Search for the cell housing the specified text and yield its [X, Y] center coordinate. 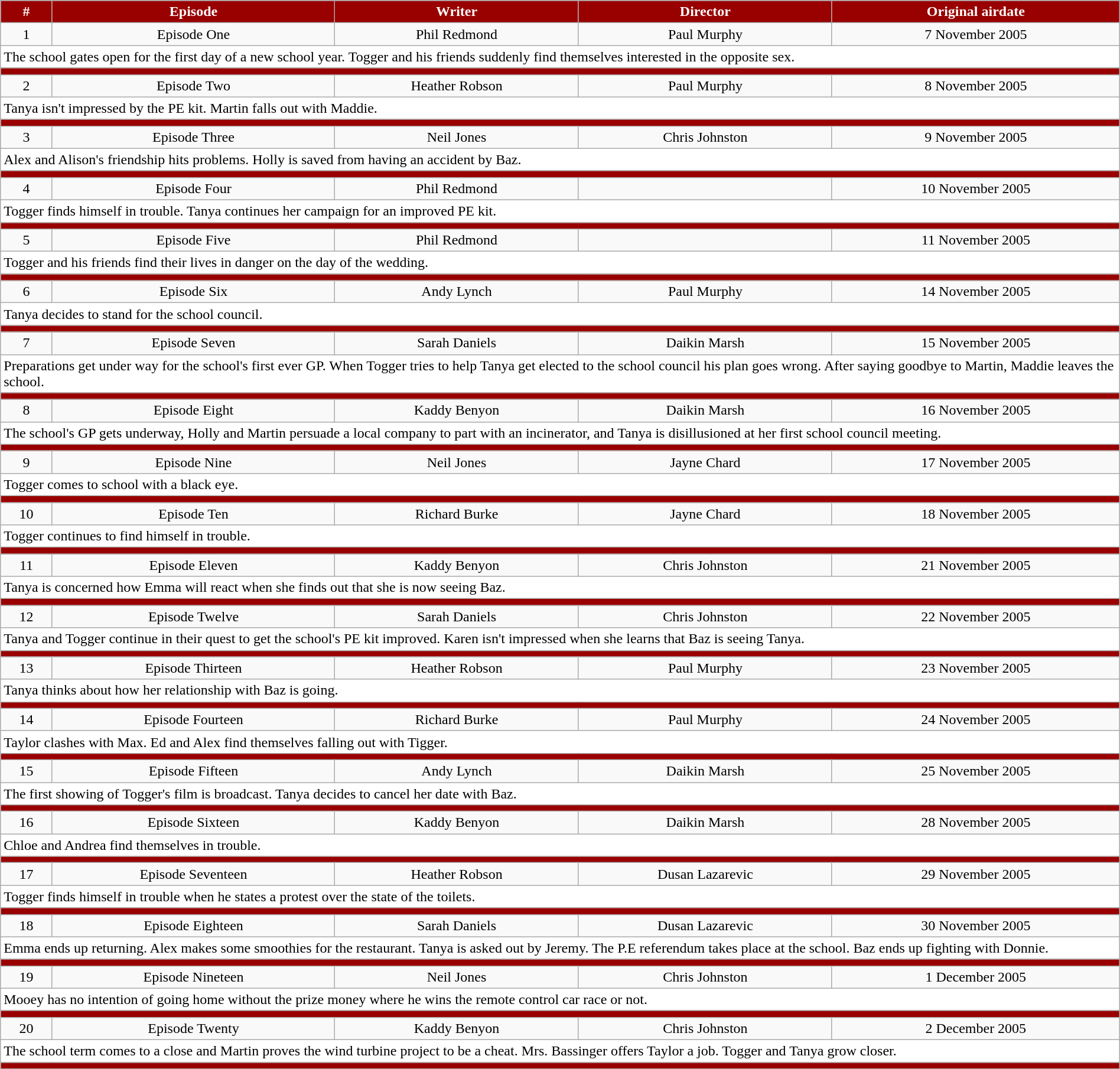
Episode Nine [193, 462]
Alex and Alison's friendship hits problems. Holly is saved from having an accident by Baz. [560, 159]
5 [27, 240]
Episode Nineteen [193, 977]
Episode Eighteen [193, 925]
Mooey has no intention of going home without the prize money where he wins the remote control car race or not. [560, 999]
Episode Two [193, 86]
Episode Four [193, 188]
20 [27, 1028]
Writer [457, 12]
16 November 2005 [976, 410]
Original airdate [976, 12]
Episode Fifteen [193, 771]
Episode Five [193, 240]
Tanya is concerned how Emma will react when she finds out that she is now seeing Baz. [560, 588]
Chloe and Andrea find themselves in trouble. [560, 845]
Togger finds himself in trouble. Tanya continues her campaign for an improved PE kit. [560, 211]
22 November 2005 [976, 617]
Episode Fourteen [193, 719]
Episode Three [193, 137]
Episode Ten [193, 513]
10 November 2005 [976, 188]
9 [27, 462]
10 [27, 513]
4 [27, 188]
Episode Six [193, 292]
21 November 2005 [976, 565]
23 November 2005 [976, 668]
2 [27, 86]
7 November 2005 [976, 34]
2 December 2005 [976, 1028]
Episode Seventeen [193, 874]
Togger finds himself in trouble when he states a protest over the state of the toilets. [560, 897]
Episode Twelve [193, 617]
11 November 2005 [976, 240]
Director [705, 12]
# [27, 12]
7 [27, 343]
29 November 2005 [976, 874]
3 [27, 137]
Episode Thirteen [193, 668]
6 [27, 292]
8 November 2005 [976, 86]
30 November 2005 [976, 925]
18 [27, 925]
24 November 2005 [976, 719]
15 November 2005 [976, 343]
15 [27, 771]
1 December 2005 [976, 977]
The first showing of Togger's film is broadcast. Tanya decides to cancel her date with Baz. [560, 793]
17 November 2005 [976, 462]
Tanya isn't impressed by the PE kit. Martin falls out with Maddie. [560, 108]
16 [27, 823]
17 [27, 874]
1 [27, 34]
14 [27, 719]
Taylor clashes with Max. Ed and Alex find themselves falling out with Tigger. [560, 742]
Episode Sixteen [193, 823]
Togger comes to school with a black eye. [560, 484]
Tanya thinks about how her relationship with Baz is going. [560, 690]
25 November 2005 [976, 771]
18 November 2005 [976, 513]
13 [27, 668]
Episode Eight [193, 410]
28 November 2005 [976, 823]
Tanya decides to stand for the school council. [560, 314]
The school gates open for the first day of a new school year. Togger and his friends suddenly find themselves interested in the opposite sex. [560, 57]
Episode Eleven [193, 565]
12 [27, 617]
14 November 2005 [976, 292]
Tanya and Togger continue in their quest to get the school's PE kit improved. Karen isn't impressed when she learns that Baz is seeing Tanya. [560, 639]
Episode [193, 12]
Togger and his friends find their lives in danger on the day of the wedding. [560, 263]
11 [27, 565]
8 [27, 410]
Episode One [193, 34]
Episode Twenty [193, 1028]
Episode Seven [193, 343]
Togger continues to find himself in trouble. [560, 536]
19 [27, 977]
9 November 2005 [976, 137]
